For the text-containing cell, return its midpoint in (X, Y) coordinate format. 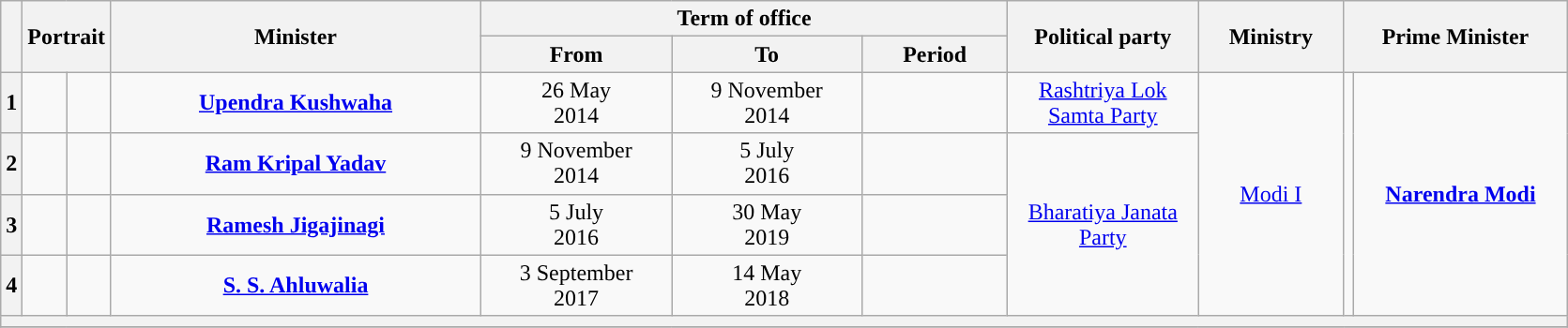
4 (11, 285)
26 May2014 (576, 103)
Period (935, 54)
Narendra Modi (1460, 194)
Ram Kripal Yadav (295, 163)
3 September2017 (576, 285)
From (576, 54)
Minister (295, 37)
Ramesh Jigajinagi (295, 225)
30 May2019 (768, 225)
Portrait (67, 37)
Ministry (1271, 37)
Political party (1104, 37)
Rashtriya Lok Samta Party (1104, 103)
1 (11, 103)
Upendra Kushwaha (295, 103)
Prime Minister (1455, 37)
14 May2018 (768, 285)
3 (11, 225)
Term of office (745, 19)
S. S. Ahluwalia (295, 285)
Bharatiya Janata Party (1104, 225)
Modi I (1271, 194)
2 (11, 163)
To (768, 54)
